Find where the given text appears and provide that cell's center as [x, y] coordinate. 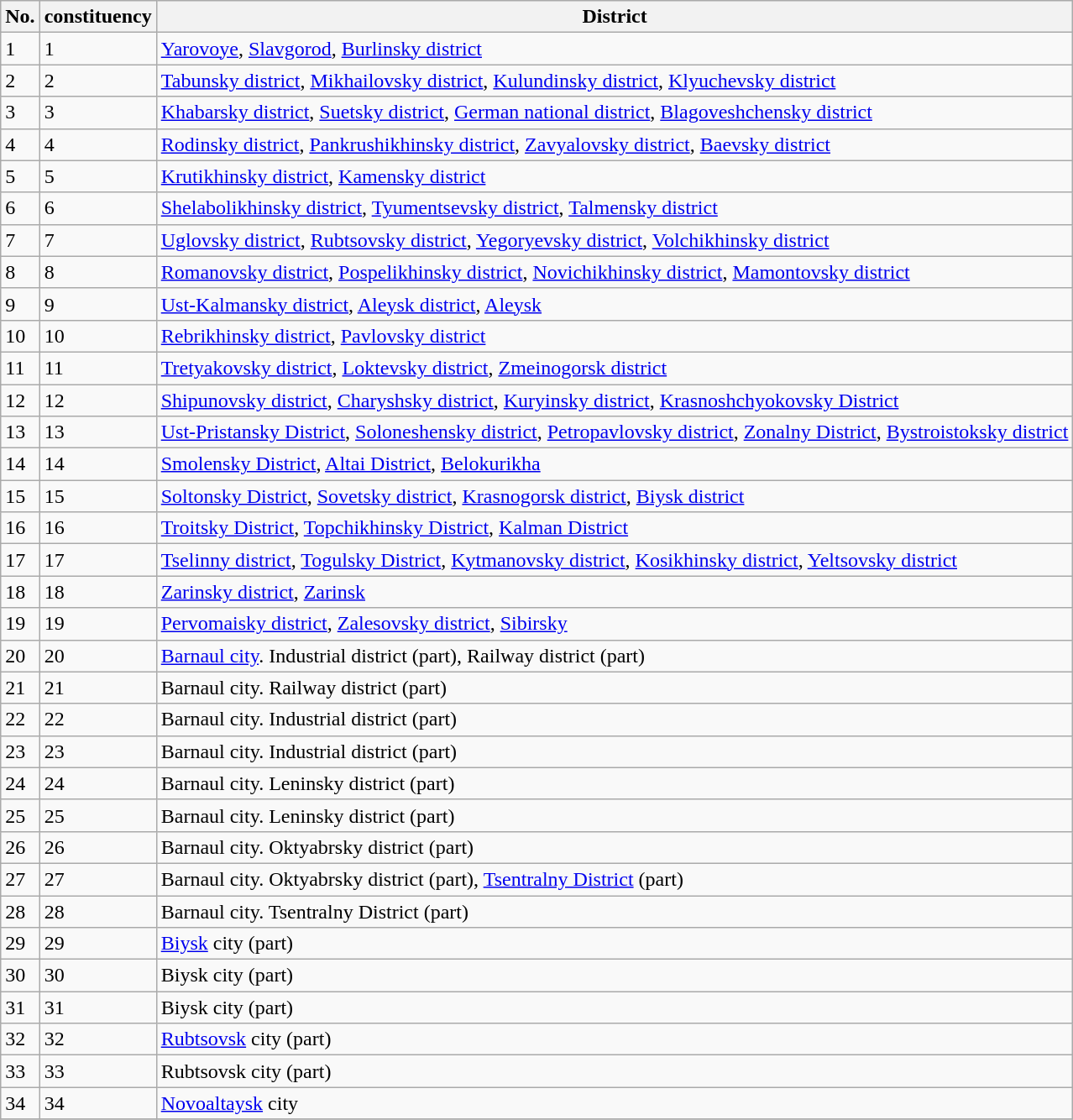
Tretyakovsky district, Loktevsky district, Zmeinogorsk district [615, 368]
Tselinny district, Togulsky District, Kytmanovsky district, Kosikhinsky district, Yeltsovsky district [615, 560]
Barnaul city. Tsentralny District (part) [615, 911]
Rodinsky district, Pankrushikhinsky district, Zavyalovsky district, Baevsky district [615, 144]
Ust-Pristansky District, Soloneshensky district, Petropavlovsky district, Zonalny District, Bystroistoksky district [615, 432]
Rebrikhinsky district, Pavlovsky district [615, 336]
Romanovsky district, Pospelikhinsky district, Novichikhinsky district, Mamontovsky district [615, 272]
Shelabolikhinsky district, Tyumentsevsky district, Talmensky district [615, 208]
No. [20, 17]
Smolensky District, Altai District, Belokurikha [615, 464]
Uglovsky district, Rubtsovsky district, Yegoryevsky district, Volchikhinsky district [615, 240]
District [615, 17]
Barnaul city. Industrial district (part), Railway district (part) [615, 656]
Khabarsky district, Suetsky district, German national district, Blagoveshchensky district [615, 113]
Tabunsky district, Mikhailovsky district, Kulundinsky district, Klyuchevsky district [615, 81]
Soltonsky District, Sovetsky district, Krasnogorsk district, Biysk district [615, 496]
Novoaltaysk city [615, 1103]
Pervomaisky district, Zalesovsky district, Sibirsky [615, 624]
Krutikhinsky district, Kamensky district [615, 176]
Barnaul city. Railway district (part) [615, 688]
Troitsky District, Topchikhinsky District, Kalman District [615, 528]
constituency [97, 17]
Barnaul city. Oktyabrsky district (part) [615, 847]
Barnaul city. Oktyabrsky district (part), Tsentralny District (part) [615, 879]
Yarovoye, Slavgorod, Burlinsky district [615, 49]
Shipunovsky district, Charyshsky district, Kuryinsky district, Krasnoshchyokovsky District [615, 400]
Ust-Kalmansky district, Aleysk district, Aleysk [615, 304]
Zarinsky district, Zarinsk [615, 592]
